Search for the cell housing the specified text and yield its [x, y] center coordinate. 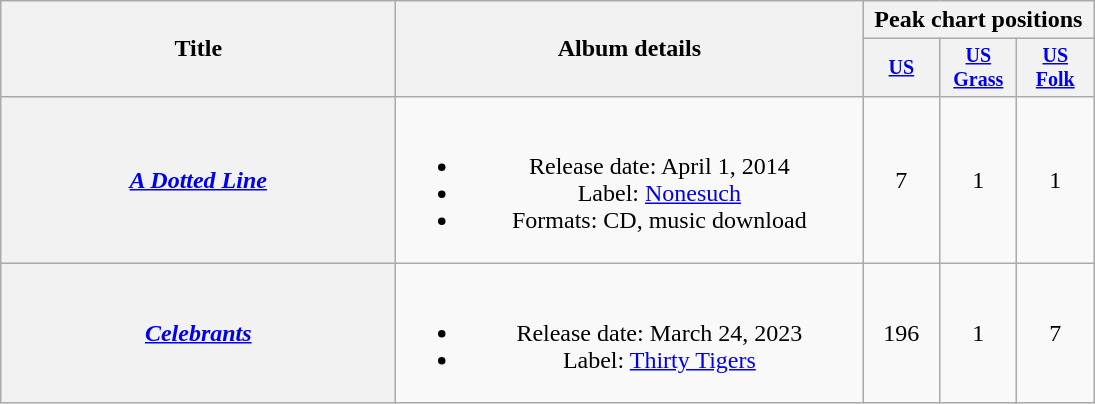
Celebrants [198, 333]
USFolk [1056, 68]
Title [198, 49]
Peak chart positions [978, 20]
US [902, 68]
196 [902, 333]
Release date: April 1, 2014Label: NonesuchFormats: CD, music download [630, 180]
Release date: March 24, 2023Label: Thirty Tigers [630, 333]
A Dotted Line [198, 180]
Album details [630, 49]
USGrass [978, 68]
